Search for the cell housing the specified text and yield its (x, y) center coordinate. 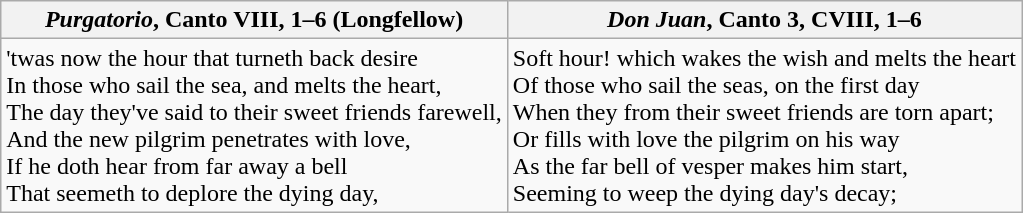
Don Juan, Canto 3, CVIII, 1–6 (764, 20)
Purgatorio, Canto VIII, 1–6 (Longfellow) (254, 20)
